Search for the cell housing the specified text and yield its (x, y) center coordinate. 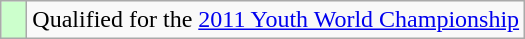
Qualified for the 2011 Youth World Championship (276, 20)
